From the cell containing the given text, extract its center point as [x, y] coordinate. 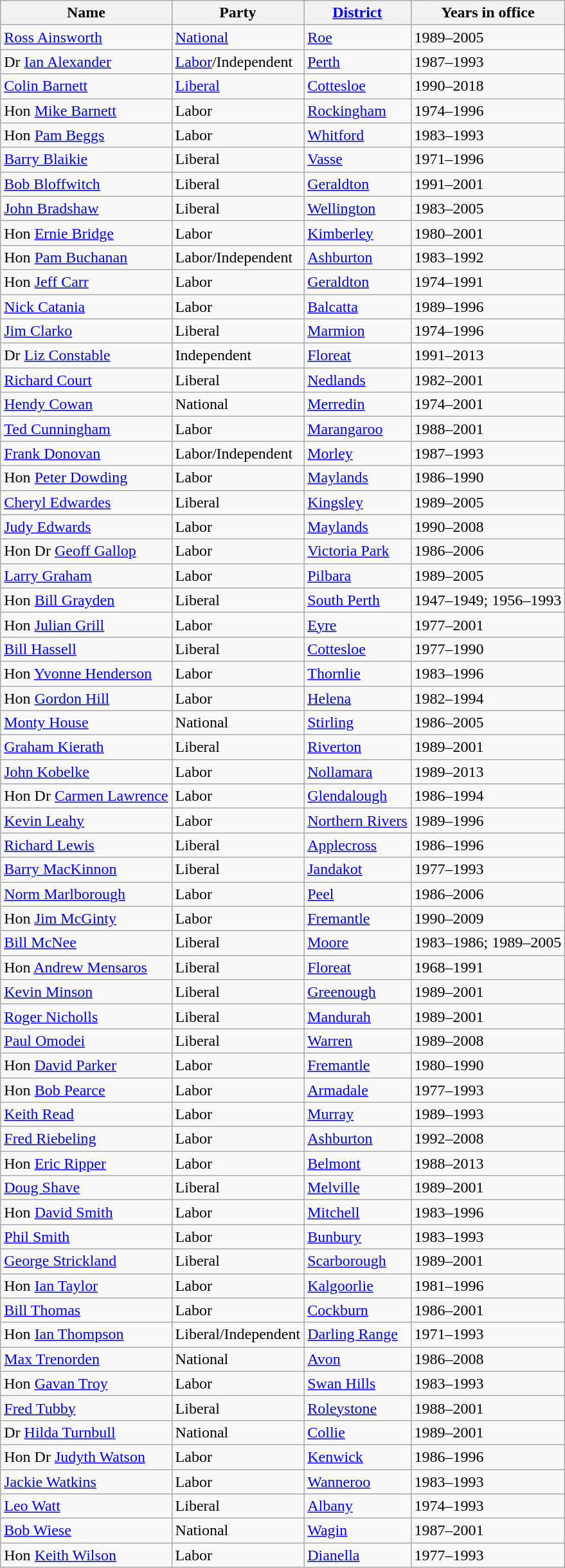
Eyre [357, 624]
Barry MacKinnon [86, 870]
1977–1990 [488, 649]
1991–2001 [488, 184]
Hon Mike Barnett [86, 111]
1983–2005 [488, 208]
Hon Ian Taylor [86, 1286]
Kalgoorlie [357, 1286]
1989–1993 [488, 1115]
1988–2013 [488, 1163]
Max Trenorden [86, 1359]
Helena [357, 698]
Hon Ernie Bridge [86, 233]
Roger Nicholls [86, 1016]
Colin Barnett [86, 86]
Kevin Leahy [86, 821]
1987–2001 [488, 1531]
Hon Pam Buchanan [86, 257]
1981–1996 [488, 1286]
Northern Rivers [357, 821]
District [357, 13]
Hon Bob Pearce [86, 1090]
Vasse [357, 160]
Dr Liz Constable [86, 356]
Ted Cunningham [86, 429]
1990–2009 [488, 918]
Years in office [488, 13]
Morley [357, 453]
1971–1993 [488, 1335]
Hon Julian Grill [86, 624]
Albany [357, 1506]
Jackie Watkins [86, 1481]
1980–2001 [488, 233]
1974–2001 [488, 405]
Belmont [357, 1163]
Balcatta [357, 307]
Hon Andrew Mensaros [86, 967]
Perth [357, 62]
Doug Shave [86, 1188]
Marangaroo [357, 429]
Leo Watt [86, 1506]
1971–1996 [488, 160]
1974–1993 [488, 1506]
Melville [357, 1188]
1989–2008 [488, 1041]
South Perth [357, 600]
Hon Jeff Carr [86, 282]
Marmion [357, 331]
Hon Yvonne Henderson [86, 673]
George Strickland [86, 1261]
1974–1991 [488, 282]
Mandurah [357, 1016]
1986–1994 [488, 796]
Hon Dr Geoff Gallop [86, 551]
Mitchell [357, 1212]
Riverton [357, 747]
Monty House [86, 723]
Jandakot [357, 870]
Paul Omodei [86, 1041]
1982–2001 [488, 380]
Hon Dr Judyth Watson [86, 1457]
Warren [357, 1041]
Avon [357, 1359]
Dr Hilda Turnbull [86, 1432]
Swan Hills [357, 1383]
Jim Clarko [86, 331]
John Kobelke [86, 772]
Richard Court [86, 380]
1947–1949; 1956–1993 [488, 600]
Nollamara [357, 772]
Fred Tubby [86, 1408]
Nedlands [357, 380]
Greenough [357, 992]
Hon Eric Ripper [86, 1163]
Hon Ian Thompson [86, 1335]
Hon David Smith [86, 1212]
Rockingham [357, 111]
Cheryl Edwardes [86, 502]
Larry Graham [86, 576]
Glendalough [357, 796]
Ross Ainsworth [86, 37]
1990–2008 [488, 527]
Bob Wiese [86, 1531]
1986–2005 [488, 723]
Scarborough [357, 1261]
Liberal/Independent [238, 1335]
Bill Hassell [86, 649]
1990–2018 [488, 86]
Frank Donovan [86, 453]
Thornlie [357, 673]
Collie [357, 1432]
Hon Dr Carmen Lawrence [86, 796]
Wellington [357, 208]
Dianella [357, 1555]
Hon Gordon Hill [86, 698]
1982–1994 [488, 698]
Name [86, 13]
Dr Ian Alexander [86, 62]
Phil Smith [86, 1237]
Roe [357, 37]
Moore [357, 943]
Hon David Parker [86, 1065]
Hon Jim McGinty [86, 918]
1983–1992 [488, 257]
Graham Kierath [86, 747]
Pilbara [357, 576]
1989–2013 [488, 772]
Merredin [357, 405]
1986–1990 [488, 478]
Bunbury [357, 1237]
Whitford [357, 135]
Darling Range [357, 1335]
Independent [238, 356]
Hon Gavan Troy [86, 1383]
Keith Read [86, 1115]
Kenwick [357, 1457]
1977–2001 [488, 624]
Bob Bloffwitch [86, 184]
Applecross [357, 845]
Hon Peter Dowding [86, 478]
Peel [357, 894]
Hendy Cowan [86, 405]
John Bradshaw [86, 208]
Hon Keith Wilson [86, 1555]
1980–1990 [488, 1065]
Kevin Minson [86, 992]
Party [238, 13]
Victoria Park [357, 551]
Judy Edwards [86, 527]
Nick Catania [86, 307]
Norm Marlborough [86, 894]
1986–2001 [488, 1310]
Kingsley [357, 502]
Hon Bill Grayden [86, 600]
Cockburn [357, 1310]
Kimberley [357, 233]
1983–1986; 1989–2005 [488, 943]
Armadale [357, 1090]
Roleystone [357, 1408]
1986–2008 [488, 1359]
Fred Riebeling [86, 1139]
Bill McNee [86, 943]
Hon Pam Beggs [86, 135]
Wagin [357, 1531]
Bill Thomas [86, 1310]
Wanneroo [357, 1481]
Murray [357, 1115]
1968–1991 [488, 967]
Richard Lewis [86, 845]
Stirling [357, 723]
1992–2008 [488, 1139]
1991–2013 [488, 356]
Barry Blaikie [86, 160]
